For the text-containing cell, return its midpoint in (X, Y) coordinate format. 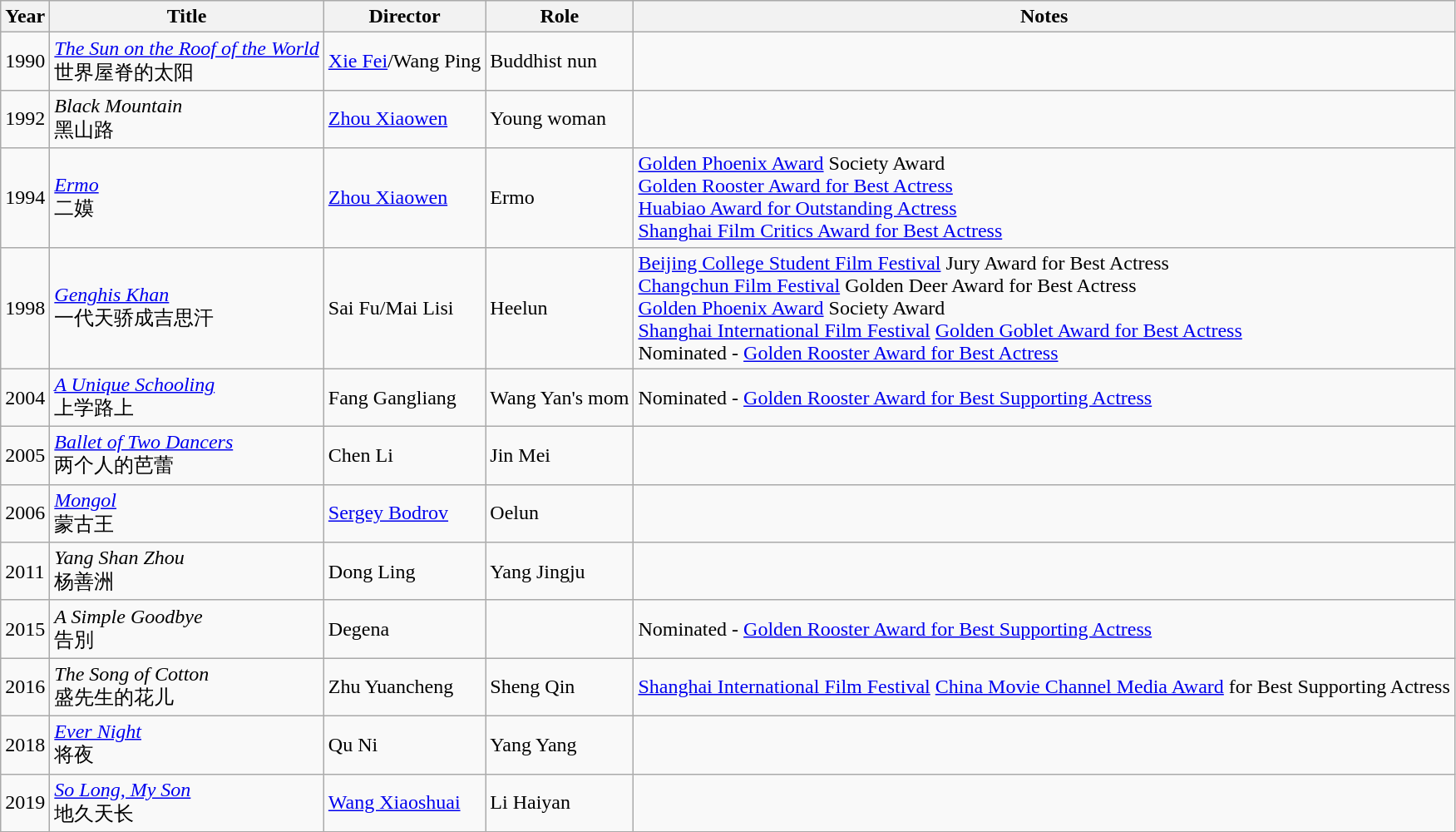
Buddhist nun (560, 62)
2011 (25, 572)
Dong Ling (404, 572)
The Song of Cotton盛先生的花儿 (187, 687)
2016 (25, 687)
Ballet of Two Dancers两个人的芭蕾 (187, 456)
1998 (25, 308)
1990 (25, 62)
2005 (25, 456)
Mongol蒙古王 (187, 513)
Wang Yan's mom (560, 398)
Yang Yang (560, 745)
A Simple Goodbye告別 (187, 629)
A Unique Schooling上学路上 (187, 398)
2019 (25, 803)
Jin Mei (560, 456)
Sergey Bodrov (404, 513)
Degena (404, 629)
Ermo二嫫 (187, 198)
1994 (25, 198)
Role (560, 17)
Black Mountain黑山路 (187, 119)
Wang Xiaoshuai (404, 803)
1992 (25, 119)
Ermo (560, 198)
Chen Li (404, 456)
Heelun (560, 308)
So Long, My Son 地久天长 (187, 803)
Genghis Khan一代天骄成吉思汗 (187, 308)
Ever Night 将夜 (187, 745)
Zhu Yuancheng (404, 687)
Li Haiyan (560, 803)
2015 (25, 629)
Oelun (560, 513)
2004 (25, 398)
Young woman (560, 119)
Notes (1044, 17)
Title (187, 17)
Qu Ni (404, 745)
Xie Fei/Wang Ping (404, 62)
Sheng Qin (560, 687)
Year (25, 17)
The Sun on the Roof of the World世界屋脊的太阳 (187, 62)
2018 (25, 745)
Fang Gangliang (404, 398)
2006 (25, 513)
Yang Shan Zhou杨善洲 (187, 572)
Sai Fu/Mai Lisi (404, 308)
Director (404, 17)
Yang Jingju (560, 572)
Shanghai International Film Festival China Movie Channel Media Award for Best Supporting Actress (1044, 687)
